Find where the given text appears and provide that cell's center as (X, Y) coordinate. 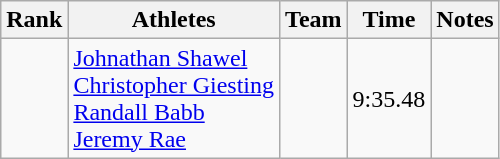
Athletes (174, 20)
9:35.48 (389, 98)
Team (314, 20)
Time (389, 20)
Johnathan ShawelChristopher GiestingRandall BabbJeremy Rae (174, 98)
Notes (465, 20)
Rank (34, 20)
